Return (x, y) of the center of cell containing provided text 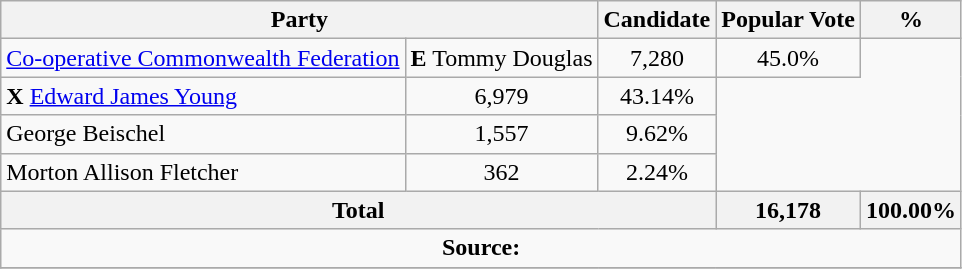
45.0% (788, 58)
2.24% (657, 172)
7,280 (657, 58)
Total (358, 210)
9.62% (657, 134)
100.00% (910, 210)
X Edward James Young (203, 96)
Morton Allison Fletcher (203, 172)
362 (502, 172)
6,979 (502, 96)
Co-operative Commonwealth Federation (203, 58)
% (910, 20)
Popular Vote (788, 20)
43.14% (657, 96)
1,557 (502, 134)
Source: (482, 248)
Party (300, 20)
16,178 (788, 210)
George Beischel (203, 134)
E Tommy Douglas (502, 58)
Candidate (657, 20)
